From the cell containing the given text, extract its center point as (x, y) coordinate. 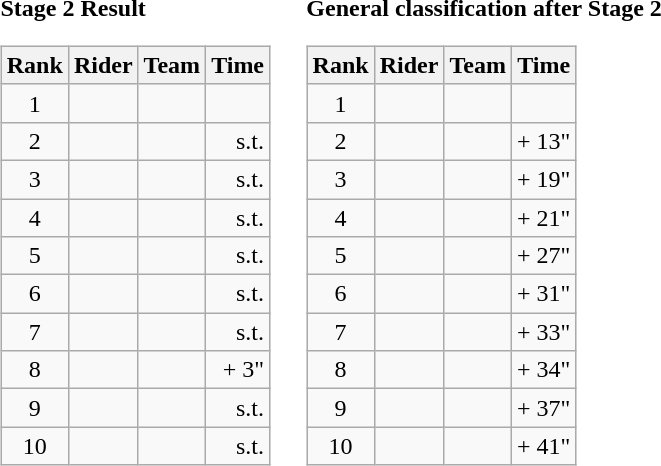
+ 21" (543, 217)
+ 37" (543, 408)
+ 13" (543, 141)
+ 3" (238, 370)
+ 27" (543, 256)
+ 41" (543, 446)
+ 33" (543, 332)
+ 31" (543, 294)
+ 34" (543, 370)
+ 19" (543, 179)
